Output the (X, Y) coordinate of the center of the cell containing the given text.  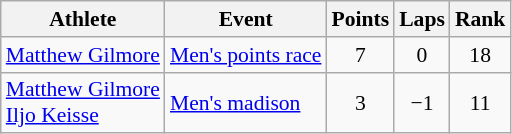
7 (360, 55)
Men's madison (246, 102)
Men's points race (246, 55)
Matthew Gilmore (83, 55)
Laps (422, 19)
−1 (422, 102)
Athlete (83, 19)
11 (480, 102)
0 (422, 55)
18 (480, 55)
Event (246, 19)
Rank (480, 19)
Points (360, 19)
3 (360, 102)
Matthew GilmoreIljo Keisse (83, 102)
